Identify which cell holds the provided text, then report its (X, Y) central coordinate. 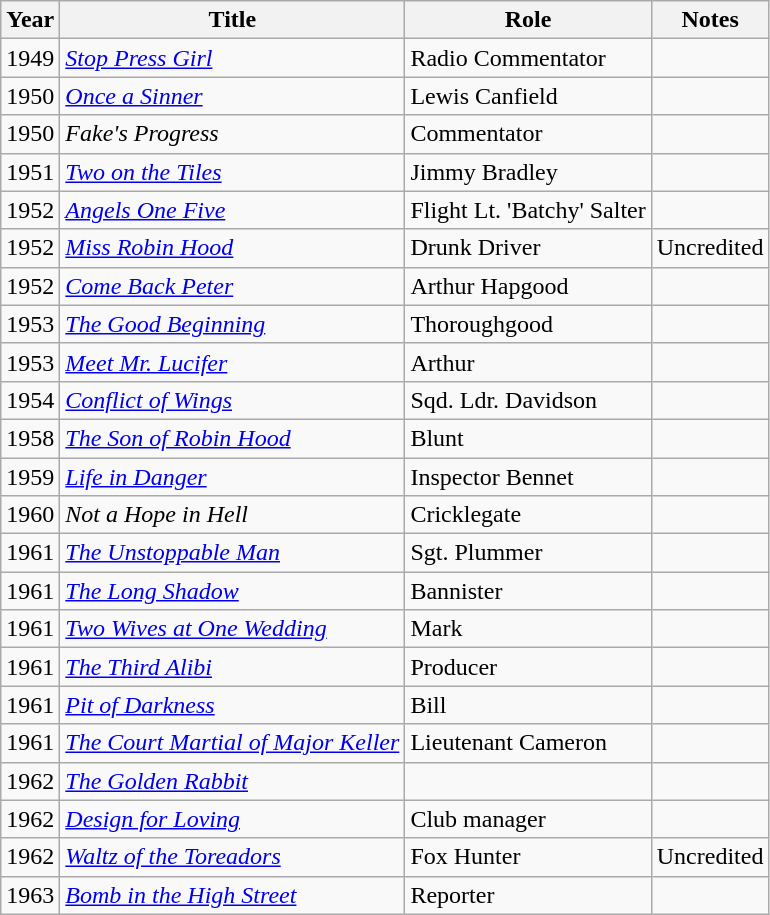
The Golden Rabbit (232, 781)
Producer (528, 667)
Two on the Tiles (232, 172)
Thoroughgood (528, 324)
Stop Press Girl (232, 58)
1954 (30, 400)
The Good Beginning (232, 324)
Flight Lt. 'Batchy' Salter (528, 210)
Title (232, 20)
Bannister (528, 591)
Drunk Driver (528, 248)
Sqd. Ldr. Davidson (528, 400)
Jimmy Bradley (528, 172)
Sgt. Plummer (528, 553)
Inspector Bennet (528, 477)
Cricklegate (528, 515)
Arthur Hapgood (528, 286)
Come Back Peter (232, 286)
Commentator (528, 134)
Life in Danger (232, 477)
Radio Commentator (528, 58)
Year (30, 20)
1951 (30, 172)
1949 (30, 58)
Meet Mr. Lucifer (232, 362)
Reporter (528, 895)
Miss Robin Hood (232, 248)
1960 (30, 515)
Two Wives at One Wedding (232, 629)
Fake's Progress (232, 134)
Design for Loving (232, 819)
Not a Hope in Hell (232, 515)
Fox Hunter (528, 857)
The Long Shadow (232, 591)
Waltz of the Toreadors (232, 857)
1959 (30, 477)
1963 (30, 895)
Bomb in the High Street (232, 895)
Bill (528, 705)
Lieutenant Cameron (528, 743)
The Third Alibi (232, 667)
Mark (528, 629)
The Unstoppable Man (232, 553)
Conflict of Wings (232, 400)
Club manager (528, 819)
Blunt (528, 438)
1958 (30, 438)
The Court Martial of Major Keller (232, 743)
Lewis Canfield (528, 96)
Arthur (528, 362)
Notes (710, 20)
Angels One Five (232, 210)
Pit of Darkness (232, 705)
Once a Sinner (232, 96)
The Son of Robin Hood (232, 438)
Role (528, 20)
